Capture the cell that displays the provided text and extract its [X, Y] central coordinate. 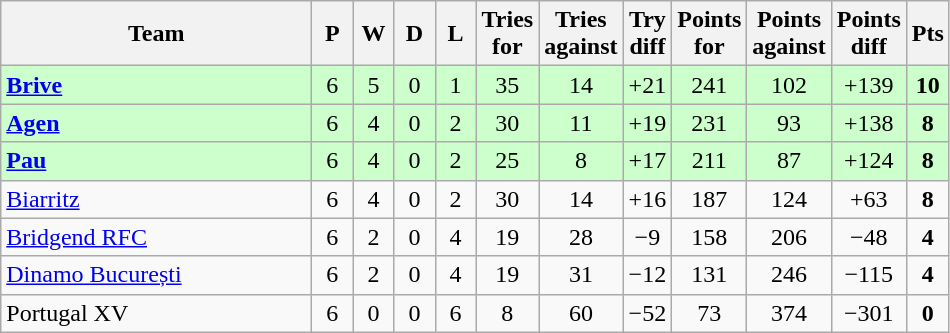
1 [456, 85]
Tries for [508, 34]
Points against [789, 34]
187 [710, 199]
124 [789, 199]
−9 [648, 237]
+138 [868, 123]
Try diff [648, 34]
211 [710, 161]
73 [710, 313]
Brive [156, 85]
374 [789, 313]
60 [581, 313]
−12 [648, 275]
25 [508, 161]
+19 [648, 123]
−115 [868, 275]
131 [710, 275]
231 [710, 123]
246 [789, 275]
P [332, 34]
10 [928, 85]
31 [581, 275]
−48 [868, 237]
Dinamo București [156, 275]
+16 [648, 199]
241 [710, 85]
158 [710, 237]
Points diff [868, 34]
11 [581, 123]
206 [789, 237]
Biarritz [156, 199]
Agen [156, 123]
Bridgend RFC [156, 237]
Team [156, 34]
102 [789, 85]
D [414, 34]
+139 [868, 85]
28 [581, 237]
W [374, 34]
−52 [648, 313]
L [456, 34]
Tries against [581, 34]
+17 [648, 161]
+21 [648, 85]
+63 [868, 199]
+124 [868, 161]
Points for [710, 34]
35 [508, 85]
Pts [928, 34]
93 [789, 123]
87 [789, 161]
Pau [156, 161]
5 [374, 85]
Portugal XV [156, 313]
−301 [868, 313]
